Provide the [X, Y] coordinate of the cell's center where the given text is located.  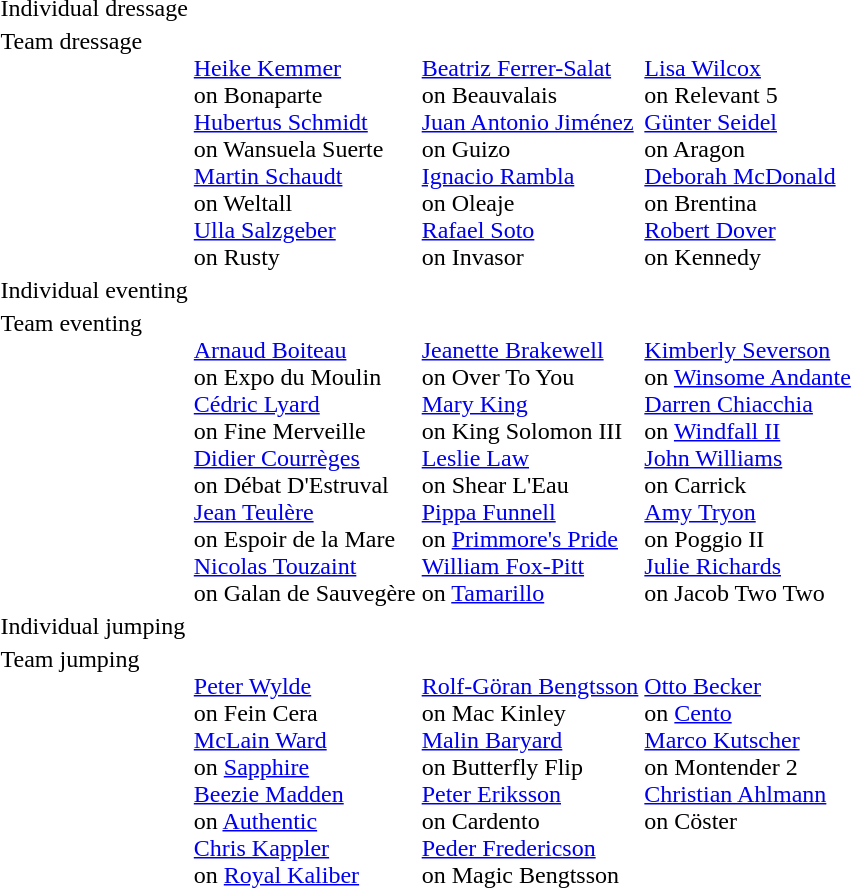
Heike Kemmer on BonaparteHubertus Schmidt on Wansuela SuerteMartin Schaudt on WeltallUlla Salzgeber on Rusty [304, 149]
Beatriz Ferrer-Salat on BeauvalaisJuan Antonio Jiménez on GuizoIgnacio Rambla on OleajeRafael Soto on Invasor [530, 149]
